For the text-containing cell, return its midpoint in [X, Y] coordinate format. 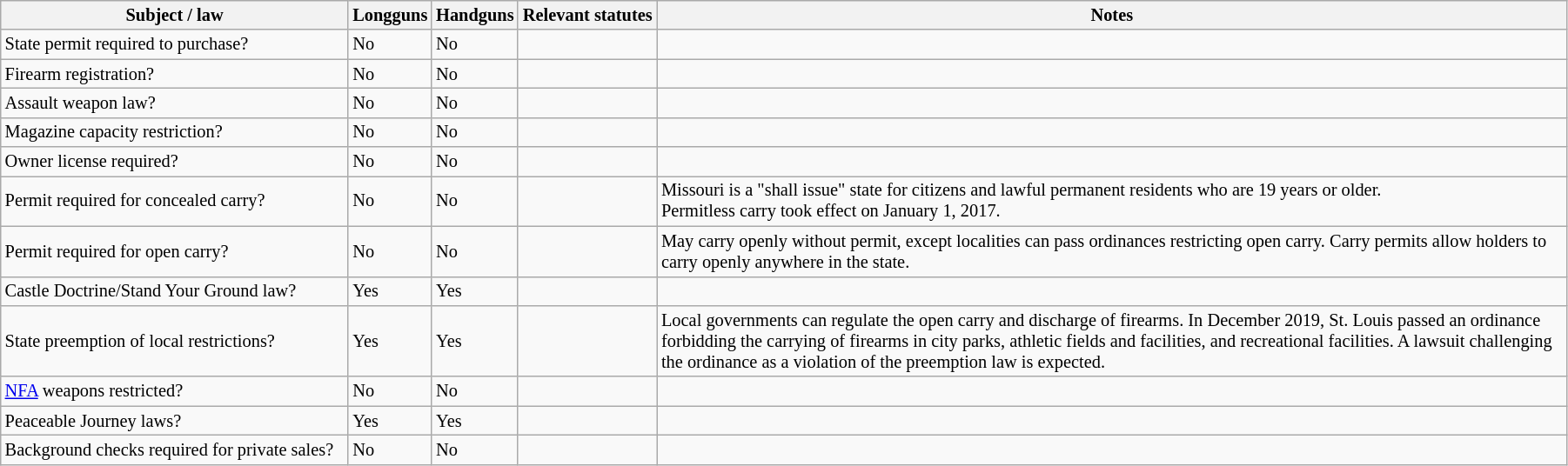
NFA weapons restricted? [175, 391]
State permit required to purchase? [175, 44]
Longguns [390, 15]
Castle Doctrine/Stand Your Ground law? [175, 291]
Firearm registration? [175, 74]
Relevant statutes [587, 15]
Notes [1112, 15]
Permit required for concealed carry? [175, 201]
Peaceable Journey laws? [175, 421]
Owner license required? [175, 162]
Assault weapon law? [175, 103]
Background checks required for private sales? [175, 449]
Magazine capacity restriction? [175, 132]
Subject / law [175, 15]
Permit required for open carry? [175, 251]
Handguns [475, 15]
State preemption of local restrictions? [175, 341]
